Locate the cell with the specified text and output its (x, y) center coordinate. 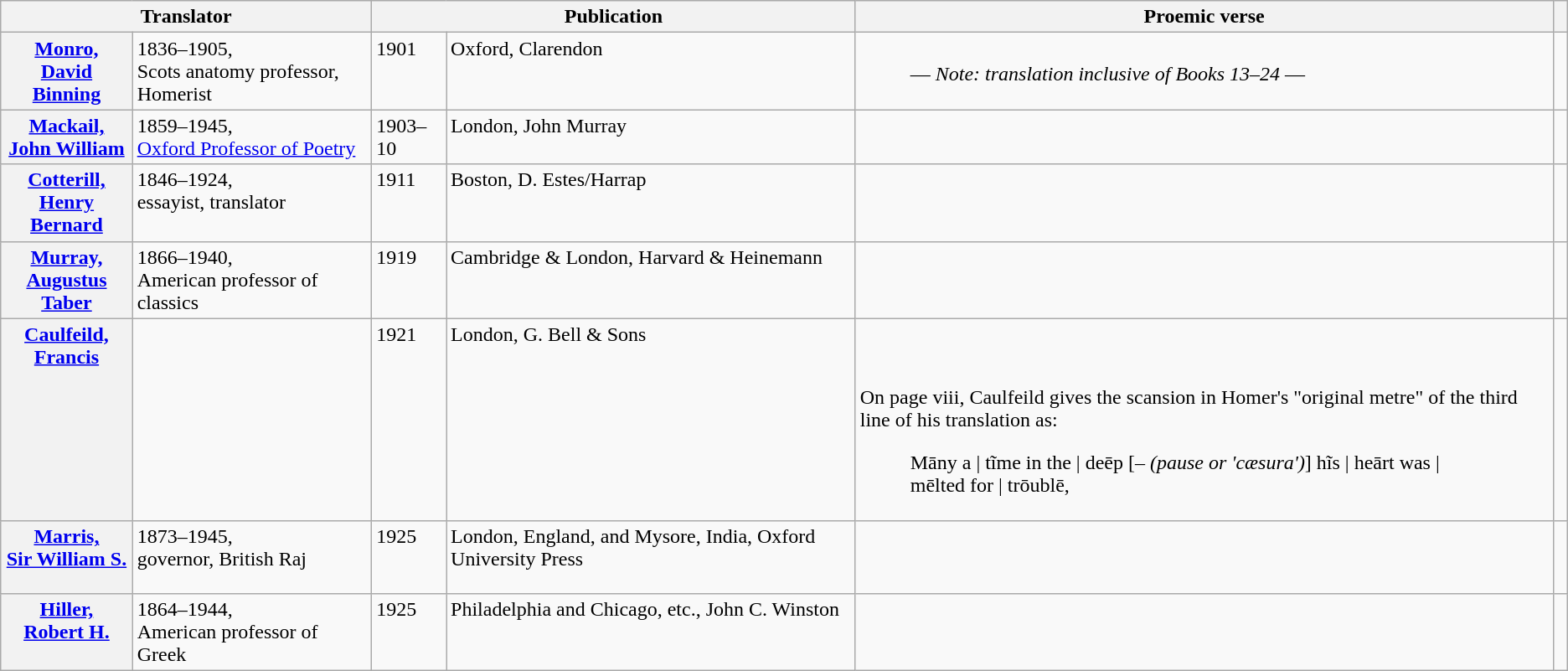
Cambridge & London, Harvard & Heinemann (652, 280)
Hiller,Robert H. (67, 632)
Oxford, Clarendon (652, 71)
Caulfeild,Francis (67, 420)
Monro,David Binning (67, 71)
1866–1940,American professor of classics (252, 280)
Proemic verse (1204, 17)
1911 (409, 203)
Translator (186, 17)
Philadelphia and Chicago, etc., John C. Winston (652, 632)
1901 (409, 71)
London, John Murray (652, 137)
Mackail,John William (67, 137)
Cotterill,Henry Bernard (67, 203)
1873–1945,governor, British Raj (252, 557)
Marris,Sir William S. (67, 557)
Publication (614, 17)
1864–1944,American professor of Greek (252, 632)
London, G. Bell & Sons (652, 420)
1846–1924,essayist, translator (252, 203)
1836–1905,Scots anatomy professor, Homerist (252, 71)
1921 (409, 420)
1859–1945,Oxford Professor of Poetry (252, 137)
Murray,Augustus Taber (67, 280)
Boston, D. Estes/Harrap (652, 203)
1919 (409, 280)
— Note: translation inclusive of Books 13–24 — (1204, 71)
1903–10 (409, 137)
London, England, and Mysore, India, Oxford University Press (652, 557)
